Identify which cell holds the provided text, then report its [X, Y] central coordinate. 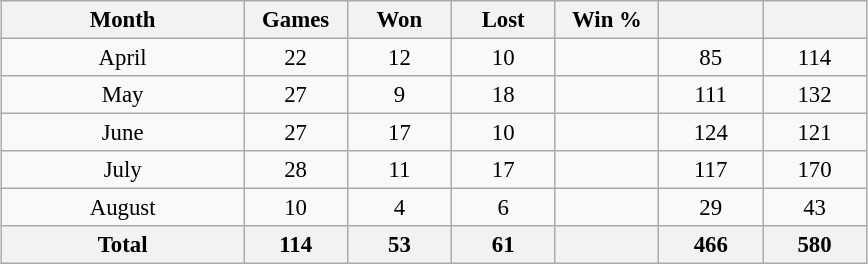
Lost [503, 20]
117 [711, 170]
August [123, 208]
Games [296, 20]
6 [503, 208]
29 [711, 208]
43 [815, 208]
18 [503, 95]
22 [296, 57]
Win % [607, 20]
53 [399, 245]
132 [815, 95]
July [123, 170]
Total [123, 245]
28 [296, 170]
170 [815, 170]
61 [503, 245]
580 [815, 245]
124 [711, 133]
85 [711, 57]
12 [399, 57]
9 [399, 95]
Won [399, 20]
4 [399, 208]
May [123, 95]
April [123, 57]
466 [711, 245]
11 [399, 170]
June [123, 133]
111 [711, 95]
Month [123, 20]
121 [815, 133]
